Provide the (x, y) coordinate of the cell's center where the given text is located.  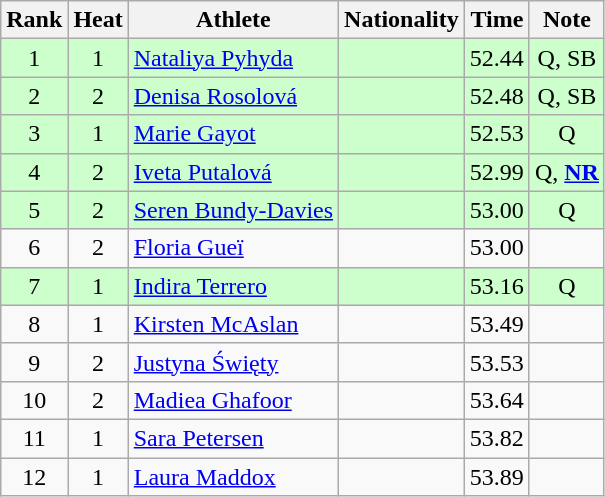
Seren Bundy-Davies (233, 210)
6 (34, 248)
Sara Petersen (233, 438)
8 (34, 324)
11 (34, 438)
7 (34, 286)
Time (496, 20)
4 (34, 172)
53.82 (496, 438)
Madiea Ghafoor (233, 400)
Note (566, 20)
Indira Terrero (233, 286)
Floria Gueï (233, 248)
5 (34, 210)
53.89 (496, 477)
Laura Maddox (233, 477)
10 (34, 400)
Nationality (402, 20)
Rank (34, 20)
Heat (98, 20)
3 (34, 134)
Justyna Święty (233, 362)
52.53 (496, 134)
Nataliya Pyhyda (233, 58)
53.49 (496, 324)
53.64 (496, 400)
Marie Gayot (233, 134)
9 (34, 362)
Iveta Putalová (233, 172)
52.48 (496, 96)
Denisa Rosolová (233, 96)
Athlete (233, 20)
Q, NR (566, 172)
53.53 (496, 362)
53.16 (496, 286)
12 (34, 477)
52.44 (496, 58)
52.99 (496, 172)
Kirsten McAslan (233, 324)
